Provide the [x, y] coordinate of the cell's center where the given text is located.  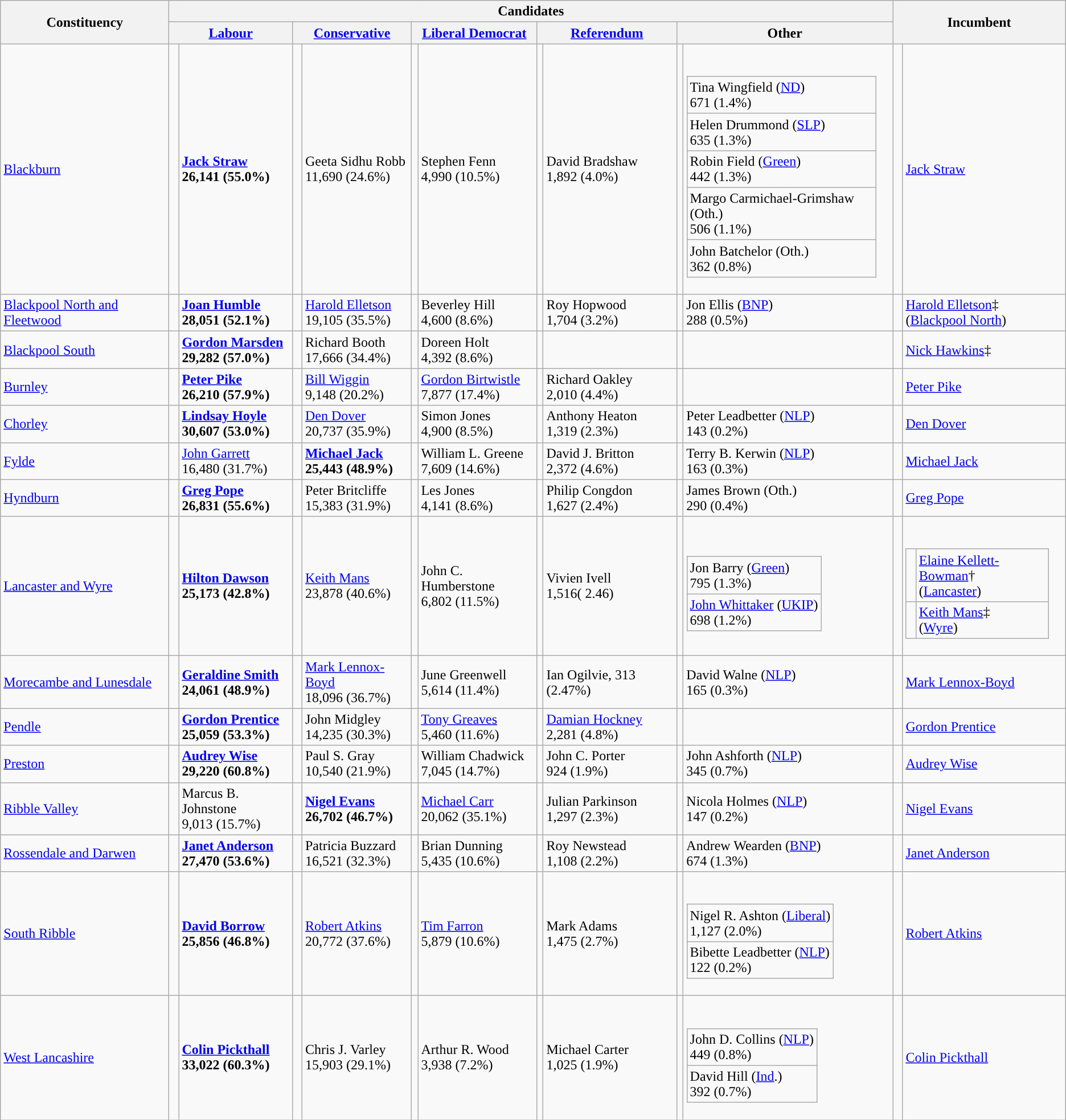
Den Dover20,737 (35.9%) [356, 424]
Arthur R. Wood3,938 (7.2%) [477, 1058]
Hyndburn [85, 498]
Nicola Holmes (NLP)147 (0.2%) [788, 809]
Liberal Democrat [474, 33]
Bibette Leadbetter (NLP)122 (0.2%) [760, 960]
Damian Hockney2,281 (4.8%) [610, 727]
Paul S. Gray10,540 (21.9%) [356, 764]
Brian Dunning5,435 (10.6%) [477, 853]
Gordon Birtwistle7,877 (17.4%) [477, 387]
Janet Anderson27,470 (53.6%) [236, 853]
Michael Jack [984, 461]
Michael Jack25,443 (48.9%) [356, 461]
Peter Pike26,210 (57.9%) [236, 387]
Colin Pickthall33,022 (60.3%) [236, 1058]
Les Jones4,141 (8.6%) [477, 498]
Audrey Wise29,220 (60.8%) [236, 764]
Richard Oakley2,010 (4.4%) [610, 387]
Ian Ogilvie, 313 (2.47%) [610, 682]
William Chadwick7,045 (14.7%) [477, 764]
Geraldine Smith24,061 (48.9%) [236, 682]
Gordon Prentice25,059 (53.3%) [236, 727]
Nigel Evans26,702 (46.7%) [356, 809]
Mark Lennox-Boyd [984, 682]
Margo Carmichael-Grimshaw (Oth.)506 (1.1%) [781, 214]
Den Dover [984, 424]
Preston [85, 764]
Elaine Kellett-Bowman†(Lancaster) Keith Mans‡(Wyre) [984, 586]
Hilton Dawson25,173 (42.8%) [236, 586]
Audrey Wise [984, 764]
Peter Pike [984, 387]
Joan Humble28,051 (52.1%) [236, 313]
Peter Leadbetter (NLP)143 (0.2%) [788, 424]
Robert Atkins20,772 (37.6%) [356, 934]
Mark Adams1,475 (2.7%) [610, 934]
Blackburn [85, 169]
Jack Straw26,141 (55.0%) [236, 169]
Jon Barry (Green)795 (1.3%) John Whittaker (UKIP)698 (1.2%) [788, 586]
Jon Ellis (BNP)288 (0.5%) [788, 313]
Tony Greaves5,460 (11.6%) [477, 727]
Roy Hopwood1,704 (3.2%) [610, 313]
Patricia Buzzard16,521 (32.3%) [356, 853]
David Walne (NLP)165 (0.3%) [788, 682]
Simon Jones4,900 (8.5%) [477, 424]
Chris J. Varley15,903 (29.1%) [356, 1058]
Harold Elletson‡(Blackpool North) [984, 313]
David Hill (Ind.)392 (0.7%) [752, 1084]
Jon Barry (Green)795 (1.3%) [754, 575]
Richard Booth17,666 (34.4%) [356, 350]
Blackpool North and Fleetwood [85, 313]
David Bradshaw1,892 (4.0%) [610, 169]
John Midgley14,235 (30.3%) [356, 727]
John Batchelor (Oth.)362 (0.8%) [781, 259]
Greg Pope [984, 498]
Candidates [531, 11]
Terry B. Kerwin (NLP)163 (0.3%) [788, 461]
Peter Britcliffe15,383 (31.9%) [356, 498]
Robin Field (Green)442 (1.3%) [781, 169]
Colin Pickthall [984, 1058]
June Greenwell5,614 (11.4%) [477, 682]
Referendum [607, 33]
Julian Parkinson1,297 (2.3%) [610, 809]
Greg Pope26,831 (55.6%) [236, 498]
Nigel R. Ashton (Liberal)1,127 (2.0%) Bibette Leadbetter (NLP)122 (0.2%) [788, 934]
William L. Greene7,609 (14.6%) [477, 461]
Lindsay Hoyle30,607 (53.0%) [236, 424]
Keith Mans23,878 (40.6%) [356, 586]
Nigel Evans [984, 809]
Robert Atkins [984, 934]
John D. Collins (NLP)449 (0.8%) [752, 1047]
Constituency [85, 22]
Lancaster and Wyre [85, 586]
Philip Congdon1,627 (2.4%) [610, 498]
West Lancashire [85, 1058]
Labour [231, 33]
Janet Anderson [984, 853]
Nick Hawkins‡ [984, 350]
Burnley [85, 387]
Anthony Heaton1,319 (2.3%) [610, 424]
South Ribble [85, 934]
Michael Carter1,025 (1.9%) [610, 1058]
Chorley [85, 424]
Conservative [352, 33]
Jack Straw [984, 169]
Vivien Ivell1,516( 2.46) [610, 586]
Geeta Sidhu Robb11,690 (24.6%) [356, 169]
Keith Mans‡(Wyre) [982, 620]
Harold Elletson19,105 (35.5%) [356, 313]
John Whittaker (UKIP)698 (1.2%) [754, 613]
Incumbent [979, 22]
Doreen Holt4,392 (8.6%) [477, 350]
Morecambe and Lunesdale [85, 682]
Stephen Fenn4,990 (10.5%) [477, 169]
Tim Farron5,879 (10.6%) [477, 934]
Marcus B. Johnstone9,013 (15.7%) [236, 809]
Mark Lennox-Boyd18,096 (36.7%) [356, 682]
David J. Britton2,372 (4.6%) [610, 461]
Rossendale and Darwen [85, 853]
Helen Drummond (SLP)635 (1.3%) [781, 132]
John C. Porter924 (1.9%) [610, 764]
Michael Carr20,062 (35.1%) [477, 809]
Ribble Valley [85, 809]
John Ashforth (NLP)345 (0.7%) [788, 764]
John D. Collins (NLP)449 (0.8%) David Hill (Ind.)392 (0.7%) [788, 1058]
Beverley Hill4,600 (8.6%) [477, 313]
Gordon Prentice [984, 727]
Andrew Wearden (BNP)674 (1.3%) [788, 853]
Bill Wiggin9,148 (20.2%) [356, 387]
Tina Wingfield (ND)671 (1.4%) [781, 95]
Fylde [85, 461]
Roy Newstead1,108 (2.2%) [610, 853]
John C. Humberstone6,802 (11.5%) [477, 586]
Other [785, 33]
Gordon Marsden29,282 (57.0%) [236, 350]
John Garrett16,480 (31.7%) [236, 461]
David Borrow25,856 (46.8%) [236, 934]
Blackpool South [85, 350]
Pendle [85, 727]
Elaine Kellett-Bowman†(Lancaster) [982, 575]
Nigel R. Ashton (Liberal)1,127 (2.0%) [760, 922]
James Brown (Oth.)290 (0.4%) [788, 498]
